Output the (X, Y) coordinate of the center of the cell containing the given text.  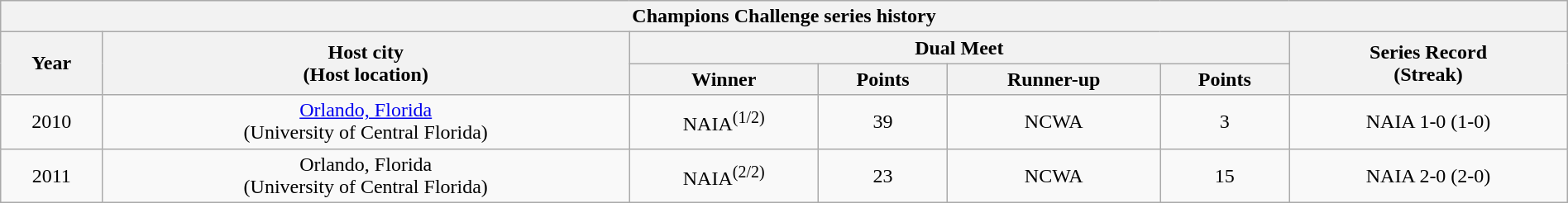
2011 (51, 175)
NAIA 2-0 (2-0) (1428, 175)
Champions Challenge series history (784, 17)
39 (883, 122)
NAIA 1-0 (1-0) (1428, 122)
3 (1225, 122)
Series Record(Streak) (1428, 64)
NAIA(1/2) (724, 122)
Runner-up (1054, 79)
15 (1225, 175)
2010 (51, 122)
23 (883, 175)
Year (51, 64)
Host city(Host location) (366, 64)
NAIA(2/2) (724, 175)
Dual Meet (959, 48)
Winner (724, 79)
